Pinpoint the cell where the given text exists, returning its (X, Y) midpoint coordinate. 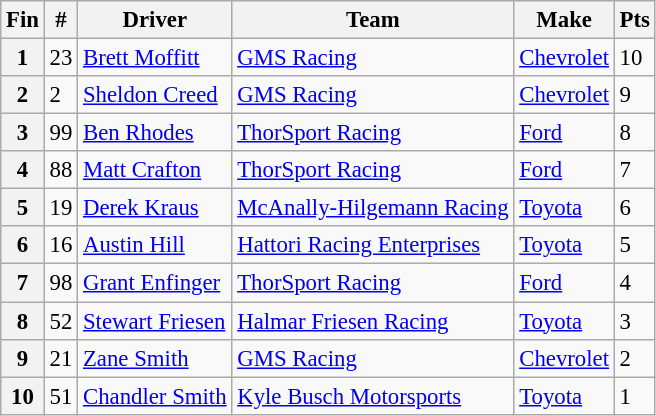
Kyle Busch Motorsports (373, 396)
19 (60, 208)
Halmar Friesen Racing (373, 321)
51 (60, 396)
Sheldon Creed (155, 95)
99 (60, 133)
Pts (634, 20)
Hattori Racing Enterprises (373, 245)
Stewart Friesen (155, 321)
Derek Kraus (155, 208)
Austin Hill (155, 245)
16 (60, 245)
Chandler Smith (155, 396)
Team (373, 20)
Grant Enfinger (155, 283)
Ben Rhodes (155, 133)
Matt Crafton (155, 170)
Zane Smith (155, 358)
Driver (155, 20)
21 (60, 358)
Fin (23, 20)
52 (60, 321)
McAnally-Hilgemann Racing (373, 208)
23 (60, 58)
# (60, 20)
88 (60, 170)
98 (60, 283)
Make (564, 20)
Brett Moffitt (155, 58)
